Capture the cell that displays the provided text and extract its (X, Y) central coordinate. 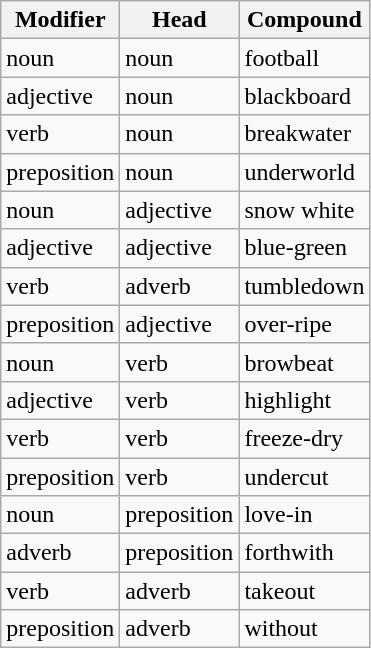
freeze-dry (304, 438)
snow white (304, 210)
Modifier (60, 20)
highlight (304, 400)
tumbledown (304, 286)
without (304, 629)
blue-green (304, 248)
forthwith (304, 553)
takeout (304, 591)
underworld (304, 172)
Head (180, 20)
breakwater (304, 134)
football (304, 58)
browbeat (304, 362)
Compound (304, 20)
love-in (304, 515)
blackboard (304, 96)
over-ripe (304, 324)
undercut (304, 477)
